Scan for the cell matching the given text and deliver its [X, Y] coordinate at center. 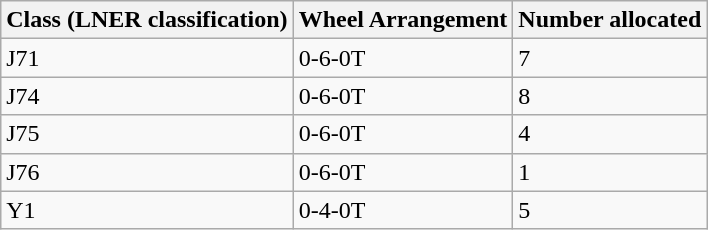
Class (LNER classification) [147, 20]
Y1 [147, 210]
8 [610, 96]
J71 [147, 58]
4 [610, 134]
Number allocated [610, 20]
7 [610, 58]
Wheel Arrangement [403, 20]
0-4-0T [403, 210]
J75 [147, 134]
J74 [147, 96]
J76 [147, 172]
5 [610, 210]
1 [610, 172]
